Return the [X, Y] coordinate for the center point of the cell that contains the specified text.  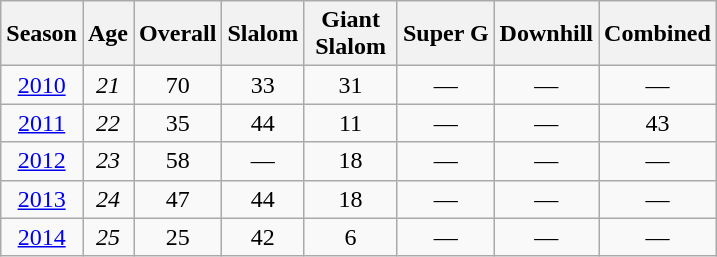
Slalom [263, 34]
6 [351, 237]
22 [108, 123]
23 [108, 161]
21 [108, 85]
Age [108, 34]
31 [351, 85]
2011 [42, 123]
Downhill [546, 34]
58 [178, 161]
47 [178, 199]
35 [178, 123]
2014 [42, 237]
70 [178, 85]
42 [263, 237]
Super G [446, 34]
2013 [42, 199]
Giant Slalom [351, 34]
24 [108, 199]
11 [351, 123]
Season [42, 34]
2012 [42, 161]
Combined [658, 34]
33 [263, 85]
2010 [42, 85]
Overall [178, 34]
43 [658, 123]
